Output the [X, Y] coordinate of the center of the cell containing the given text.  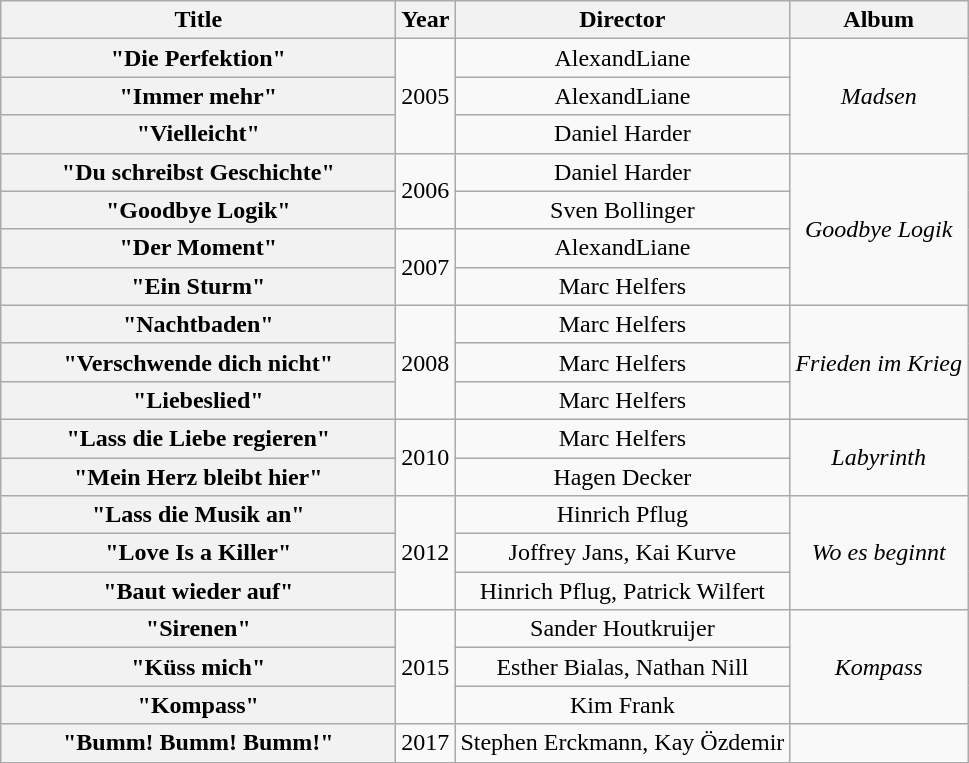
Kim Frank [622, 705]
2017 [426, 743]
"Verschwende dich nicht" [198, 362]
Sander Houtkruijer [622, 629]
2010 [426, 457]
Hinrich Pflug [622, 515]
Stephen Erckmann, Kay Özdemir [622, 743]
"Immer mehr" [198, 96]
"Liebeslied" [198, 400]
Director [622, 20]
"Nachtbaden" [198, 324]
"Baut wieder auf" [198, 591]
Wo es beginnt [879, 553]
"Kompass" [198, 705]
Frieden im Krieg [879, 362]
2015 [426, 667]
Madsen [879, 96]
Hinrich Pflug, Patrick Wilfert [622, 591]
2005 [426, 96]
Year [426, 20]
Title [198, 20]
"Love Is a Killer" [198, 553]
"Sirenen" [198, 629]
Hagen Decker [622, 477]
Joffrey Jans, Kai Kurve [622, 553]
Labyrinth [879, 457]
"Bumm! Bumm! Bumm!" [198, 743]
2012 [426, 553]
2006 [426, 191]
"Die Perfektion" [198, 58]
Album [879, 20]
"Lass die Musik an" [198, 515]
"Mein Herz bleibt hier" [198, 477]
"Ein Sturm" [198, 286]
2008 [426, 362]
"Goodbye Logik" [198, 210]
Sven Bollinger [622, 210]
"Lass die Liebe regieren" [198, 438]
Esther Bialas, Nathan Nill [622, 667]
Goodbye Logik [879, 229]
2007 [426, 267]
Kompass [879, 667]
"Küss mich" [198, 667]
"Du schreibst Geschichte" [198, 172]
"Vielleicht" [198, 134]
"Der Moment" [198, 248]
